Capture the cell that displays the provided text and extract its [X, Y] central coordinate. 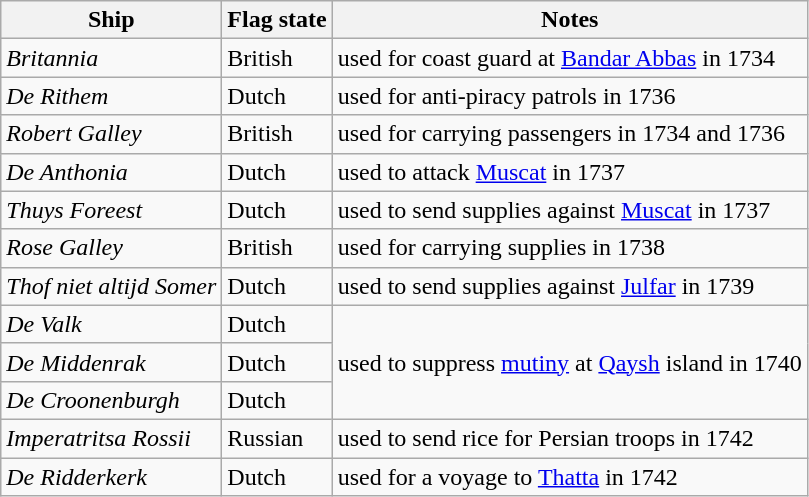
Thuys Foreest [112, 210]
used for a voyage to Thatta in 1742 [570, 477]
De Valk [112, 324]
Imperatritsa Rossii [112, 438]
used to attack Muscat in 1737 [570, 172]
used for carrying supplies in 1738 [570, 248]
Ship [112, 20]
De Croonenburgh [112, 400]
De Ridderkerk [112, 477]
Rose Galley [112, 248]
Robert Galley [112, 134]
used for carrying passengers in 1734 and 1736 [570, 134]
used for anti-piracy patrols in 1736 [570, 96]
De Rithem [112, 96]
Flag state [277, 20]
used to send supplies against Julfar in 1739 [570, 286]
used to suppress mutiny at Qaysh island in 1740 [570, 362]
Notes [570, 20]
used for coast guard at Bandar Abbas in 1734 [570, 58]
used to send rice for Persian troops in 1742 [570, 438]
Russian [277, 438]
De Middenrak [112, 362]
De Anthonia [112, 172]
Britannia [112, 58]
Thof niet altijd Somer [112, 286]
used to send supplies against Muscat in 1737 [570, 210]
